Return (x, y) of the center of cell containing provided text 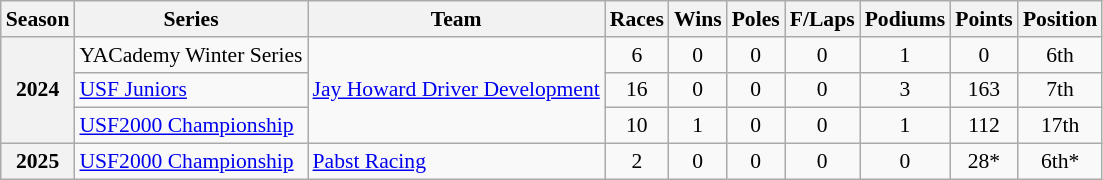
Poles (756, 19)
2025 (38, 162)
YACademy Winter Series (190, 55)
USF Juniors (190, 90)
112 (984, 126)
6th* (1060, 162)
Podiums (906, 19)
Team (456, 19)
6th (1060, 55)
17th (1060, 126)
2 (637, 162)
10 (637, 126)
2024 (38, 90)
Season (38, 19)
Points (984, 19)
Wins (698, 19)
Races (637, 19)
F/Laps (822, 19)
Pabst Racing (456, 162)
16 (637, 90)
6 (637, 55)
7th (1060, 90)
Jay Howard Driver Development (456, 90)
28* (984, 162)
3 (906, 90)
Position (1060, 19)
Series (190, 19)
163 (984, 90)
